Detect which cell encompasses the target text, then output its (x, y) center coordinate. 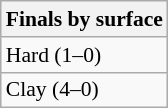
Clay (4–0) (84, 90)
Hard (1–0) (84, 55)
Finals by surface (84, 19)
